Identify which cell holds the provided text, then report its [X, Y] central coordinate. 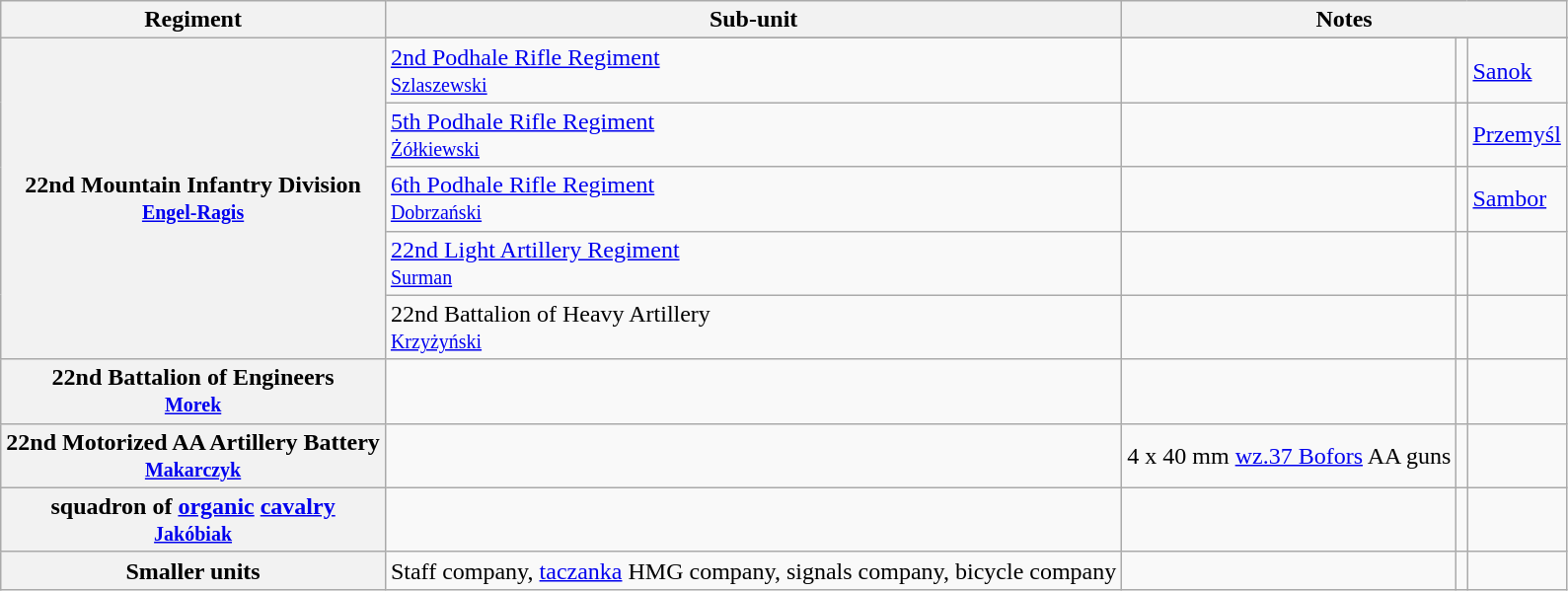
Regiment [193, 20]
Przemyśl [1517, 134]
Staff company, taczanka HMG company, signals company, bicycle company [753, 570]
2nd Podhale Rifle RegimentSzlaszewski [753, 71]
6th Podhale Rifle RegimentDobrzański [753, 199]
22nd Battalion of EngineersMorek [193, 391]
Notes [1344, 20]
Smaller units [193, 570]
4 x 40 mm wz.37 Bofors AA guns [1289, 456]
22nd Battalion of Heavy ArtilleryKrzyżyński [753, 328]
Sambor [1517, 199]
22nd Light Artillery RegimentSurman [753, 262]
22nd Motorized AA Artillery BatteryMakarczyk [193, 456]
5th Podhale Rifle RegimentŻółkiewski [753, 134]
Sanok [1517, 71]
squadron of organic cavalryJakóbiak [193, 519]
Sub-unit [753, 20]
22nd Mountain Infantry DivisionEngel-Ragis [193, 199]
